Capture the cell that displays the provided text and extract its [X, Y] central coordinate. 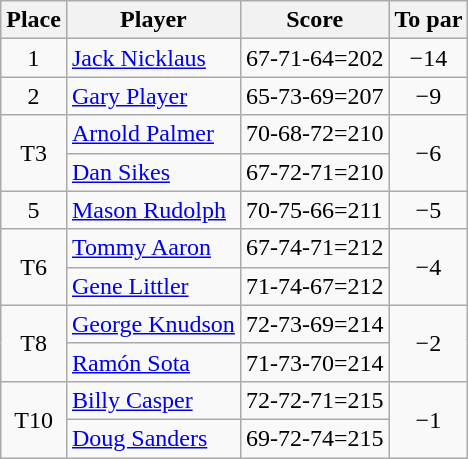
Gene Littler [153, 286]
−1 [428, 419]
−14 [428, 58]
George Knudson [153, 324]
Jack Nicklaus [153, 58]
Arnold Palmer [153, 134]
Tommy Aaron [153, 248]
70-68-72=210 [314, 134]
T8 [34, 343]
Gary Player [153, 96]
69-72-74=215 [314, 438]
−4 [428, 267]
T10 [34, 419]
−5 [428, 210]
Ramón Sota [153, 362]
Dan Sikes [153, 172]
−6 [428, 153]
67-74-71=212 [314, 248]
Place [34, 20]
−9 [428, 96]
Billy Casper [153, 400]
72-72-71=215 [314, 400]
65-73-69=207 [314, 96]
Doug Sanders [153, 438]
67-71-64=202 [314, 58]
67-72-71=210 [314, 172]
70-75-66=211 [314, 210]
−2 [428, 343]
1 [34, 58]
71-74-67=212 [314, 286]
71-73-70=214 [314, 362]
72-73-69=214 [314, 324]
T6 [34, 267]
T3 [34, 153]
Score [314, 20]
Player [153, 20]
Mason Rudolph [153, 210]
5 [34, 210]
2 [34, 96]
To par [428, 20]
